Provide the [x, y] coordinate of the cell's center where the given text is located.  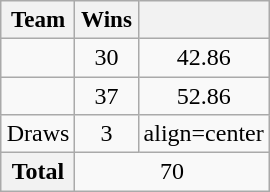
70 [172, 172]
Total [38, 172]
Draws [38, 134]
align=center [204, 134]
Wins [106, 20]
52.86 [204, 95]
42.86 [204, 57]
37 [106, 95]
Team [38, 20]
30 [106, 57]
3 [106, 134]
